Search for the cell housing the specified text and yield its [x, y] center coordinate. 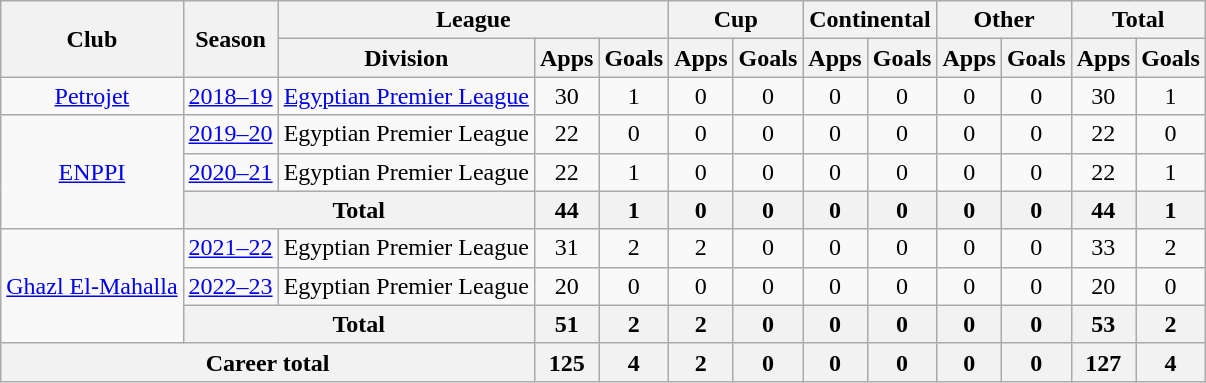
Ghazl El-Mahalla [92, 286]
127 [1103, 362]
125 [566, 362]
Petrojet [92, 96]
2018–19 [230, 96]
ENPPI [92, 172]
Cup [736, 20]
2022–23 [230, 286]
2021–22 [230, 248]
2020–21 [230, 172]
2019–20 [230, 134]
Season [230, 39]
Other [1004, 20]
33 [1103, 248]
Division [406, 58]
Career total [268, 362]
51 [566, 324]
League [473, 20]
31 [566, 248]
Club [92, 39]
53 [1103, 324]
Continental [870, 20]
